Find where the given text appears and provide that cell's center as [X, Y] coordinate. 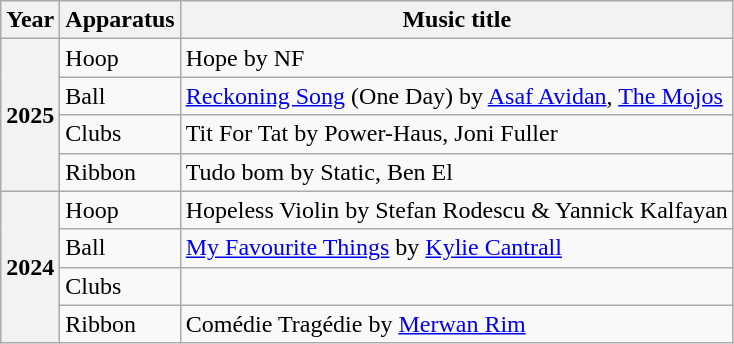
My Favourite Things by Kylie Cantrall [456, 248]
Hopeless Violin by Stefan Rodescu & Yannick Kalfayan [456, 210]
2024 [30, 267]
Reckoning Song (One Day) by Asaf Avidan, The Mojos [456, 96]
Comédie Tragédie by Merwan Rim [456, 324]
Tit For Tat by Power-Haus, Joni Fuller [456, 134]
Tudo bom by Static, Ben El [456, 172]
Year [30, 20]
Apparatus [120, 20]
Music title [456, 20]
2025 [30, 115]
Hope by NF [456, 58]
